Search for the cell housing the specified text and yield its [x, y] center coordinate. 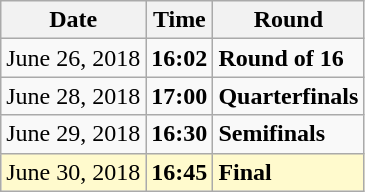
Final [288, 172]
16:45 [180, 172]
Time [180, 20]
June 30, 2018 [74, 172]
Round of 16 [288, 58]
Semifinals [288, 134]
June 28, 2018 [74, 96]
16:30 [180, 134]
June 26, 2018 [74, 58]
17:00 [180, 96]
Round [288, 20]
16:02 [180, 58]
Date [74, 20]
June 29, 2018 [74, 134]
Quarterfinals [288, 96]
